Locate the cell with the specified text and output its [X, Y] center coordinate. 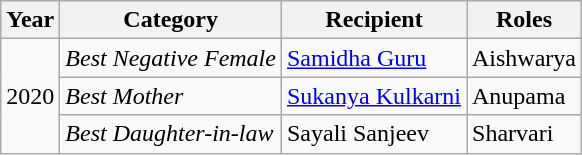
Year [30, 20]
Sukanya Kulkarni [374, 96]
Best Mother [171, 96]
Sharvari [524, 134]
Best Daughter-in-law [171, 134]
Recipient [374, 20]
2020 [30, 96]
Anupama [524, 96]
Roles [524, 20]
Sayali Sanjeev [374, 134]
Category [171, 20]
Best Negative Female [171, 58]
Samidha Guru [374, 58]
Aishwarya [524, 58]
